Output the (X, Y) coordinate of the center of the cell containing the given text.  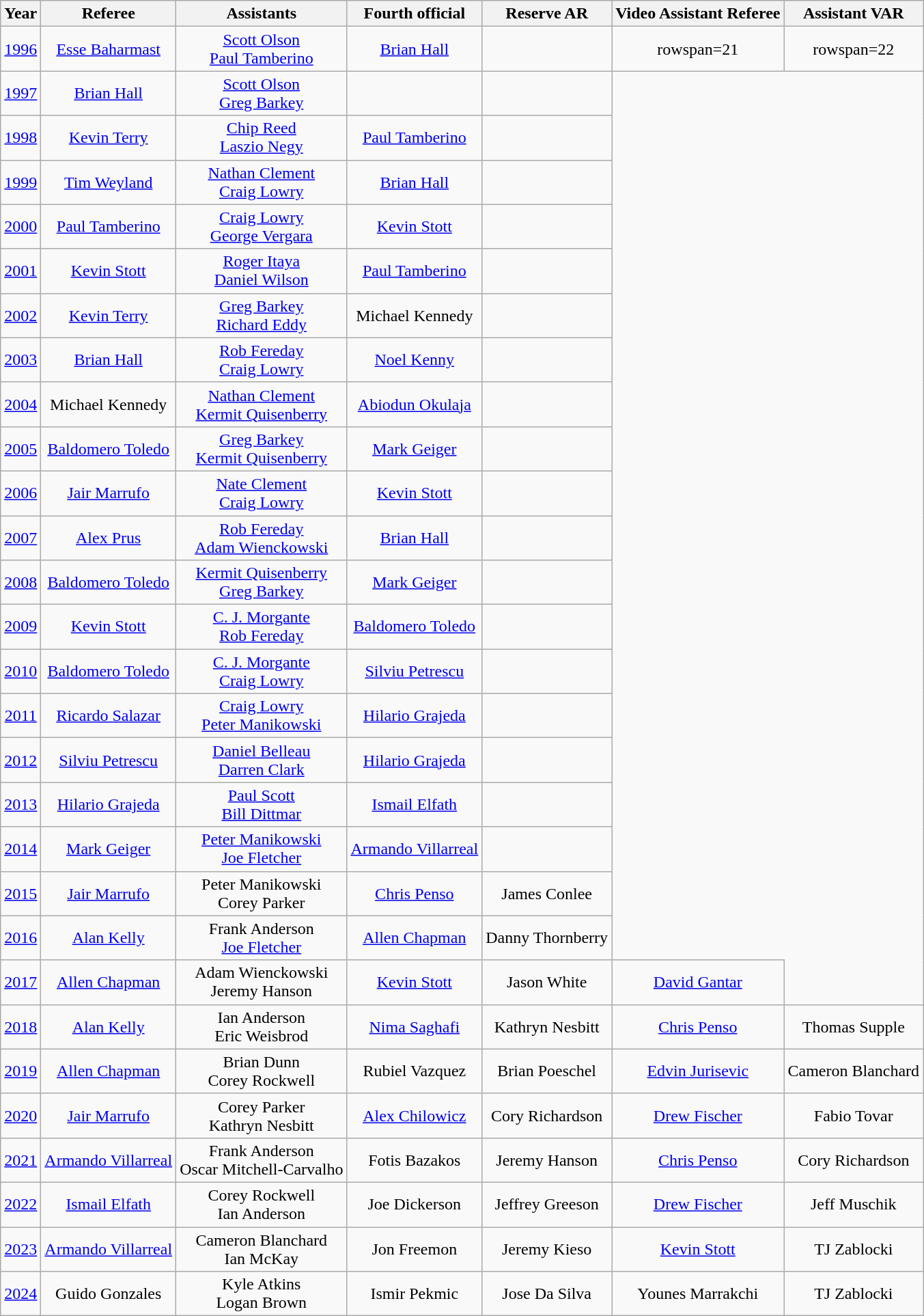
2021 (20, 1160)
Jon Freemon (415, 1249)
Assistant VAR (854, 14)
Fabio Tovar (854, 1115)
2015 (20, 894)
Jeff Muschik (854, 1204)
2019 (20, 1071)
Fourth official (415, 14)
Frank AndersonJoe Fletcher (262, 937)
Edvin Jurisevic (698, 1071)
Jeffrey Greeson (547, 1204)
2004 (20, 405)
Alex Chilowicz (415, 1115)
Nate ClementCraig Lowry (262, 493)
Daniel BelleauDarren Clark (262, 760)
2005 (20, 448)
Year (20, 14)
2006 (20, 493)
Scott OlsonGreg Barkey (262, 93)
2002 (20, 316)
Peter ManikowskiJoe Fletcher (262, 849)
Esse Baharmast (109, 49)
2014 (20, 849)
Kathryn Nesbitt (547, 1026)
2007 (20, 537)
Chip ReedLaszio Negy (262, 138)
2012 (20, 760)
2013 (20, 805)
Nathan ClementKermit Quisenberry (262, 405)
Craig LowryPeter Manikowski (262, 716)
Guido Gonzales (109, 1294)
Alex Prus (109, 537)
Craig LowryGeorge Vergara (262, 227)
rowspan=21 (698, 49)
Frank AndersonOscar Mitchell-Carvalho (262, 1160)
Peter ManikowskiCorey Parker (262, 894)
Greg BarkeyKermit Quisenberry (262, 448)
Rob FeredayAdam Wienckowski (262, 537)
2000 (20, 227)
Jason White (547, 983)
Thomas Supple (854, 1026)
Brian Poeschel (547, 1071)
Noel Kenny (415, 359)
Ismir Pekmic (415, 1294)
Kermit QuisenberryGreg Barkey (262, 582)
Greg BarkeyRichard Eddy (262, 316)
Ian AndersonEric Weisbrod (262, 1026)
2011 (20, 716)
2001 (20, 271)
Scott OlsonPaul Tamberino (262, 49)
2003 (20, 359)
Cameron BlanchardIan McKay (262, 1249)
Jeremy Hanson (547, 1160)
Fotis Bazakos (415, 1160)
C. J. MorganteCraig Lowry (262, 671)
Brian DunnCorey Rockwell (262, 1071)
2024 (20, 1294)
1999 (20, 182)
Rubiel Vazquez (415, 1071)
Nathan ClementCraig Lowry (262, 182)
2016 (20, 937)
Rob FeredayCraig Lowry (262, 359)
Kyle AtkinsLogan Brown (262, 1294)
Assistants (262, 14)
Jeremy Kieso (547, 1249)
Adam WienckowskiJeremy Hanson (262, 983)
2017 (20, 983)
1996 (20, 49)
1998 (20, 138)
Video Assistant Referee (698, 14)
2020 (20, 1115)
2008 (20, 582)
Corey ParkerKathryn Nesbitt (262, 1115)
2018 (20, 1026)
Reserve AR (547, 14)
Tim Weyland (109, 182)
C. J. MorganteRob Fereday (262, 627)
Cameron Blanchard (854, 1071)
rowspan=22 (854, 49)
Roger ItayaDaniel Wilson (262, 271)
Corey RockwellIan Anderson (262, 1204)
1997 (20, 93)
2010 (20, 671)
Abiodun Okulaja (415, 405)
Jose Da Silva (547, 1294)
Ricardo Salazar (109, 716)
Paul ScottBill Dittmar (262, 805)
2009 (20, 627)
Nima Saghafi (415, 1026)
James Conlee (547, 894)
David Gantar (698, 983)
Danny Thornberry (547, 937)
2023 (20, 1249)
Joe Dickerson (415, 1204)
Referee (109, 14)
2022 (20, 1204)
Younes Marrakchi (698, 1294)
